Locate the cell with the specified text and output its (X, Y) center coordinate. 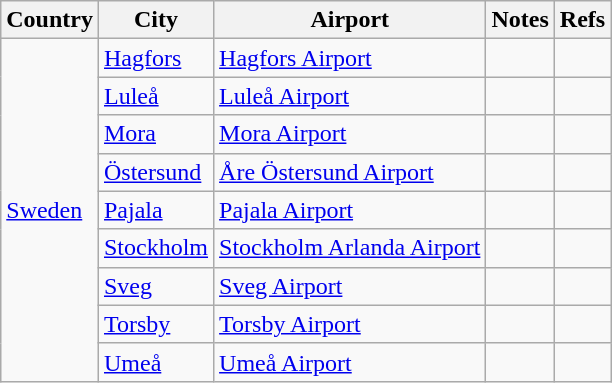
Notes (520, 20)
Mora Airport (350, 134)
Umeå (156, 362)
Luleå Airport (350, 96)
Airport (350, 20)
Pajala Airport (350, 210)
Torsby Airport (350, 324)
Stockholm (156, 248)
Mora (156, 134)
Åre Östersund Airport (350, 172)
Pajala (156, 210)
Umeå Airport (350, 362)
Country (50, 20)
Sweden (50, 210)
Sveg Airport (350, 286)
Hagfors (156, 58)
Sveg (156, 286)
City (156, 20)
Östersund (156, 172)
Stockholm Arlanda Airport (350, 248)
Refs (582, 20)
Hagfors Airport (350, 58)
Luleå (156, 96)
Torsby (156, 324)
